Capture the cell that displays the provided text and extract its (X, Y) central coordinate. 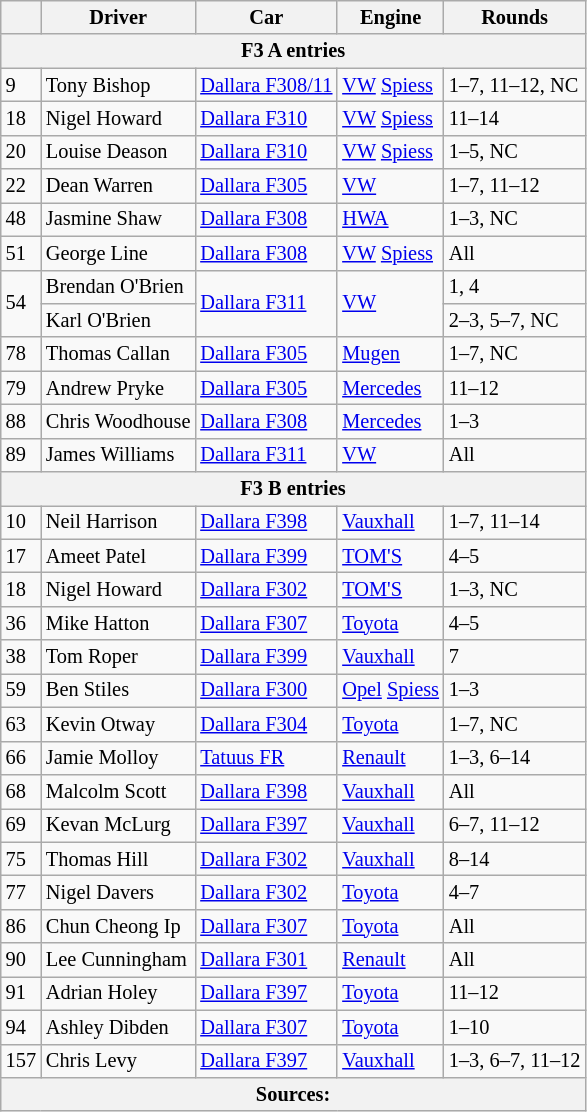
Ashley Dibden (118, 1027)
20 (21, 152)
48 (21, 219)
90 (21, 960)
Tom Roper (118, 657)
Andrew Pryke (118, 388)
79 (21, 388)
63 (21, 724)
157 (21, 1061)
Rounds (514, 17)
Dean Warren (118, 186)
F3 A entries (294, 51)
Chun Cheong Ip (118, 926)
36 (21, 623)
91 (21, 993)
51 (21, 253)
75 (21, 859)
1–3, 6–14 (514, 758)
Ben Stiles (118, 690)
Chris Levy (118, 1061)
Dallara F300 (266, 690)
Engine (390, 17)
Dallara F304 (266, 724)
22 (21, 186)
Lee Cunningham (118, 960)
Sources: (294, 1094)
Thomas Callan (118, 354)
Chris Woodhouse (118, 421)
54 (21, 304)
Nigel Davers (118, 892)
59 (21, 690)
Adrian Holey (118, 993)
Car (266, 17)
66 (21, 758)
86 (21, 926)
1–10 (514, 1027)
1, 4 (514, 287)
88 (21, 421)
1–7, 11–12, NC (514, 85)
68 (21, 791)
James Williams (118, 455)
1–7, 11–12 (514, 186)
Karl O'Brien (118, 320)
Mugen (390, 354)
George Line (118, 253)
Dallara F308/11 (266, 85)
11–14 (514, 118)
Mike Hatton (118, 623)
Kevin Otway (118, 724)
F3 B entries (294, 489)
2–3, 5–7, NC (514, 320)
8–14 (514, 859)
Tatuus FR (266, 758)
Brendan O'Brien (118, 287)
Opel Spiess (390, 690)
Louise Deason (118, 152)
Driver (118, 17)
9 (21, 85)
1–5, NC (514, 152)
Malcolm Scott (118, 791)
4–7 (514, 892)
77 (21, 892)
Jasmine Shaw (118, 219)
Thomas Hill (118, 859)
69 (21, 825)
Jamie Molloy (118, 758)
17 (21, 556)
10 (21, 522)
Dallara F301 (266, 960)
7 (514, 657)
6–7, 11–12 (514, 825)
Kevan McLurg (118, 825)
1–7, 11–14 (514, 522)
89 (21, 455)
HWA (390, 219)
38 (21, 657)
Neil Harrison (118, 522)
1–3, 6–7, 11–12 (514, 1061)
78 (21, 354)
94 (21, 1027)
Ameet Patel (118, 556)
Tony Bishop (118, 85)
